From the cell containing the given text, extract its center point as (X, Y) coordinate. 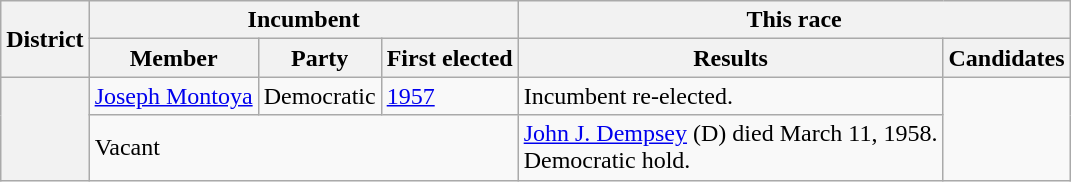
Vacant (304, 148)
Incumbent (304, 20)
Party (320, 58)
Joseph Montoya (174, 96)
Results (730, 58)
First elected (450, 58)
Democratic (320, 96)
District (45, 39)
Member (174, 58)
Candidates (1006, 58)
This race (794, 20)
John J. Dempsey (D) died March 11, 1958.Democratic hold. (730, 148)
1957 (450, 96)
Incumbent re-elected. (730, 96)
